Capture the cell that displays the provided text and extract its (x, y) central coordinate. 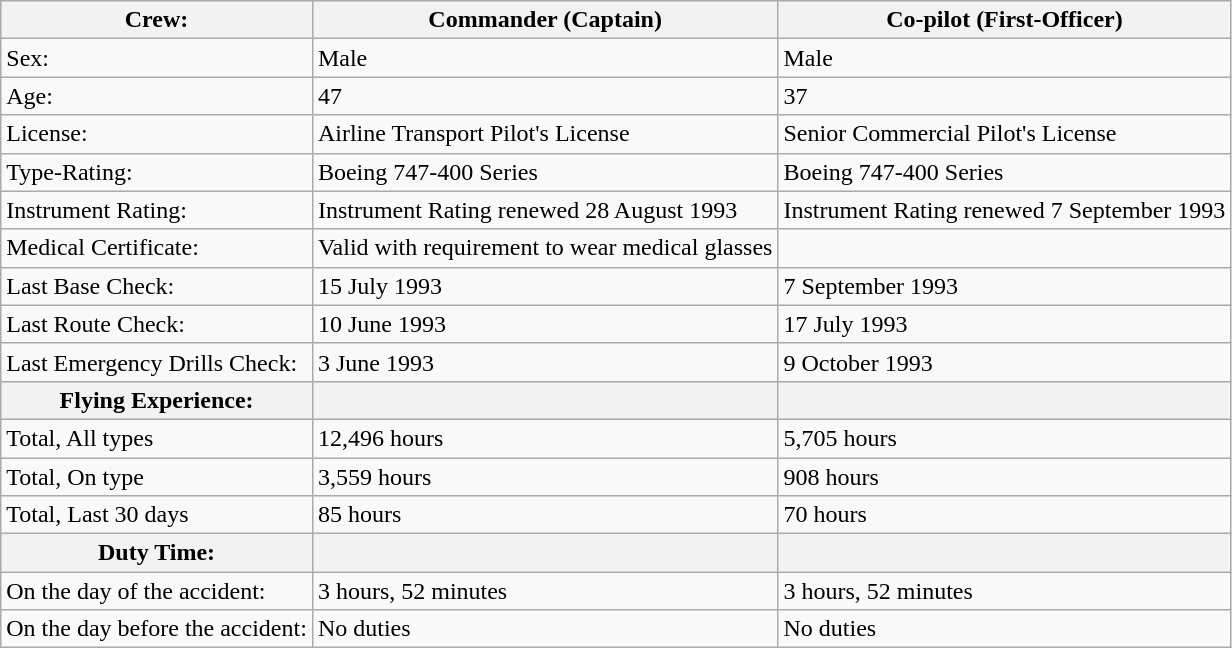
Duty Time: (157, 553)
Last Emergency Drills Check: (157, 362)
Total, Last 30 days (157, 515)
Co-pilot (First-Officer) (1004, 20)
Age: (157, 96)
Airline Transport Pilot's License (545, 134)
Instrument Rating renewed 7 September 1993 (1004, 210)
7 September 1993 (1004, 286)
Valid with requirement to wear medical glasses (545, 248)
Commander (Captain) (545, 20)
5,705 hours (1004, 438)
9 October 1993 (1004, 362)
Crew: (157, 20)
85 hours (545, 515)
Instrument Rating: (157, 210)
15 July 1993 (545, 286)
17 July 1993 (1004, 324)
908 hours (1004, 477)
License: (157, 134)
3 June 1993 (545, 362)
70 hours (1004, 515)
Type-Rating: (157, 172)
Sex: (157, 58)
3,559 hours (545, 477)
Last Route Check: (157, 324)
Instrument Rating renewed 28 August 1993 (545, 210)
Flying Experience: (157, 400)
Medical Certificate: (157, 248)
Last Base Check: (157, 286)
Total, On type (157, 477)
Senior Commercial Pilot's License (1004, 134)
On the day of the accident: (157, 591)
37 (1004, 96)
On the day before the accident: (157, 629)
Total, All types (157, 438)
10 June 1993 (545, 324)
12,496 hours (545, 438)
47 (545, 96)
